For the text-containing cell, return its midpoint in [X, Y] coordinate format. 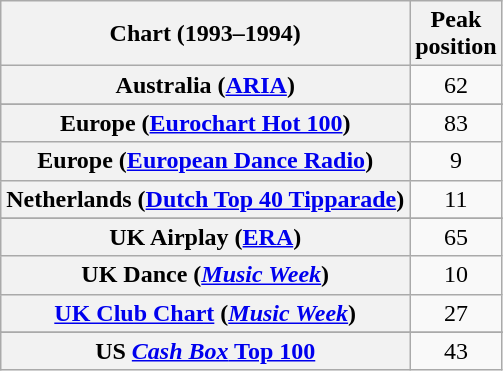
Europe (Eurochart Hot 100) [206, 123]
27 [456, 313]
US Cash Box Top 100 [206, 351]
Europe (European Dance Radio) [206, 161]
11 [456, 199]
Australia (ARIA) [206, 85]
Chart (1993–1994) [206, 34]
Peakposition [456, 34]
UK Airplay (ERA) [206, 237]
43 [456, 351]
83 [456, 123]
UK Dance (Music Week) [206, 275]
UK Club Chart (Music Week) [206, 313]
65 [456, 237]
10 [456, 275]
62 [456, 85]
9 [456, 161]
Netherlands (Dutch Top 40 Tipparade) [206, 199]
